Extract the [X, Y] coordinate from the center of the cell holding the provided text.  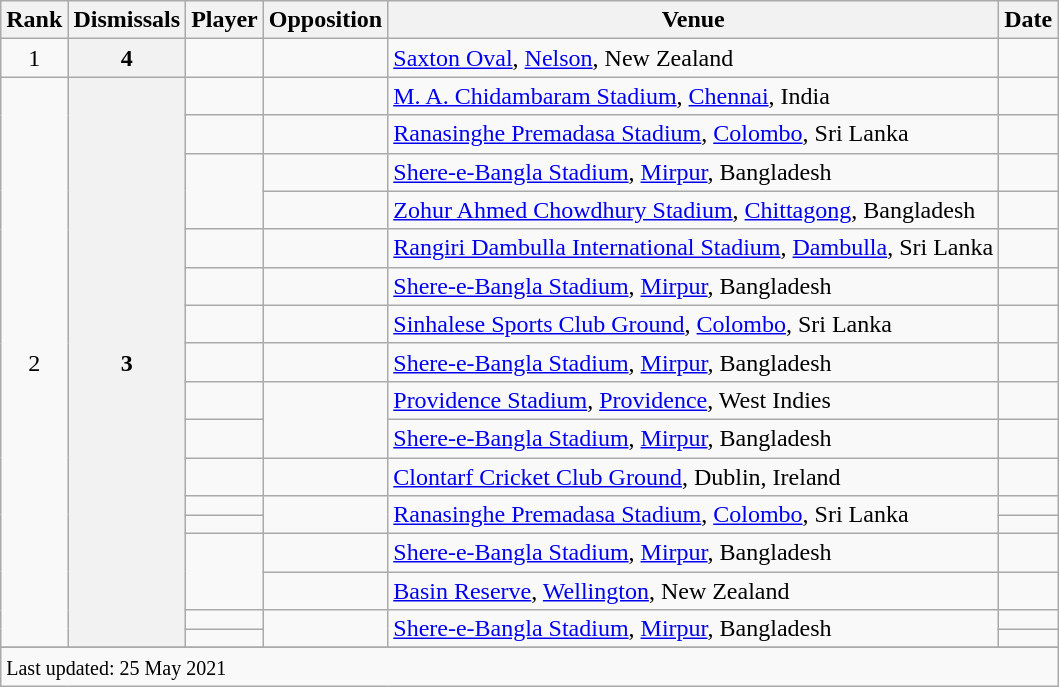
Dismissals [127, 20]
Player [225, 20]
Rank [34, 20]
Last updated: 25 May 2021 [530, 667]
Basin Reserve, Wellington, New Zealand [694, 591]
Zohur Ahmed Chowdhury Stadium, Chittagong, Bangladesh [694, 210]
4 [127, 58]
M. A. Chidambaram Stadium, Chennai, India [694, 96]
Clontarf Cricket Club Ground, Dublin, Ireland [694, 477]
Sinhalese Sports Club Ground, Colombo, Sri Lanka [694, 324]
Providence Stadium, Providence, West Indies [694, 400]
Rangiri Dambulla International Stadium, Dambulla, Sri Lanka [694, 248]
Saxton Oval, Nelson, New Zealand [694, 58]
3 [127, 362]
Venue [694, 20]
Date [1028, 20]
2 [34, 362]
Opposition [325, 20]
1 [34, 58]
